Pinpoint the cell where the given text exists, returning its [x, y] midpoint coordinate. 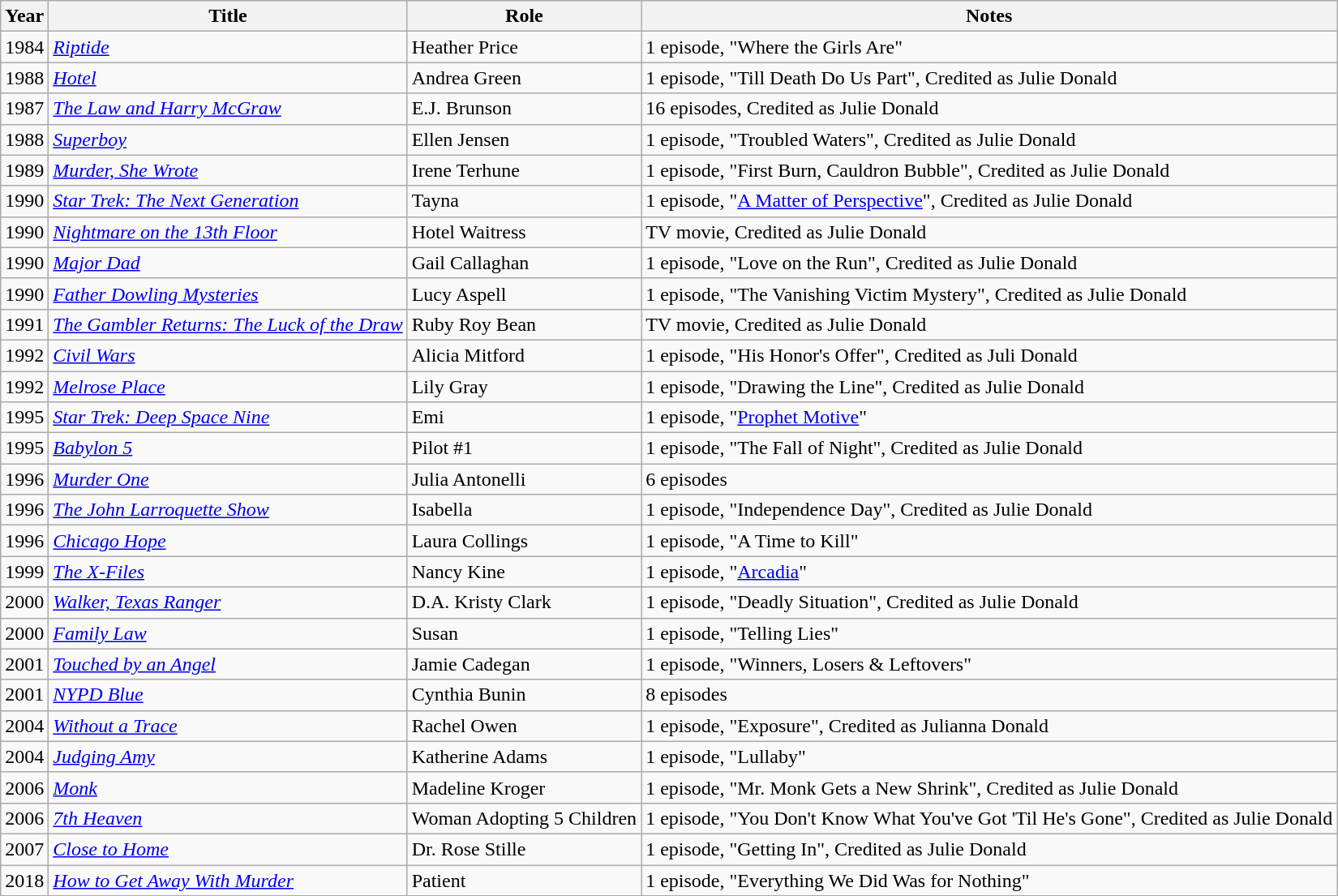
1987 [24, 109]
Major Dad [228, 263]
1984 [24, 47]
Alicia Mitford [524, 355]
16 episodes, Credited as Julie Donald [989, 109]
1 episode, "His Honor's Offer", Credited as Juli Donald [989, 355]
Civil Wars [228, 355]
Star Trek: Deep Space Nine [228, 418]
Touched by an Angel [228, 664]
Isabella [524, 510]
Susan [524, 633]
E.J. Brunson [524, 109]
Hotel Waitress [524, 232]
6 episodes [989, 479]
1 episode, "Lullaby" [989, 757]
Close to Home [228, 849]
1 episode, "A Matter of Perspective", Credited as Julie Donald [989, 201]
1 episode, "Everything We Did Was for Nothing" [989, 880]
2018 [24, 880]
Riptide [228, 47]
1 episode, "You Don't Know What You've Got 'Til He's Gone", Credited as Julie Donald [989, 818]
Without a Trace [228, 726]
1 episode, "Arcadia" [989, 572]
Julia Antonelli [524, 479]
Hotel [228, 78]
Superboy [228, 139]
Ellen Jensen [524, 139]
Heather Price [524, 47]
Gail Callaghan [524, 263]
Nancy Kine [524, 572]
The X-Files [228, 572]
Murder, She Wrote [228, 170]
8 episodes [989, 695]
1 episode, "Love on the Run", Credited as Julie Donald [989, 263]
Judging Amy [228, 757]
1 episode, "The Fall of Night", Credited as Julie Donald [989, 448]
The Law and Harry McGraw [228, 109]
1 episode, "Where the Girls Are" [989, 47]
1991 [24, 324]
Andrea Green [524, 78]
Babylon 5 [228, 448]
Murder One [228, 479]
Madeline Kroger [524, 787]
Jamie Cadegan [524, 664]
Pilot #1 [524, 448]
1 episode, "Winners, Losers & Leftovers" [989, 664]
Woman Adopting 5 Children [524, 818]
Walker, Texas Ranger [228, 602]
1 episode, "First Burn, Cauldron Bubble", Credited as Julie Donald [989, 170]
The John Larroquette Show [228, 510]
Lucy Aspell [524, 294]
1 episode, "Drawing the Line", Credited as Julie Donald [989, 387]
Monk [228, 787]
Family Law [228, 633]
Dr. Rose Stille [524, 849]
7th Heaven [228, 818]
Chicago Hope [228, 541]
Tayna [524, 201]
1 episode, "Exposure", Credited as Julianna Donald [989, 726]
Nightmare on the 13th Floor [228, 232]
1 episode, "Getting In", Credited as Julie Donald [989, 849]
1 episode, "Deadly Situation", Credited as Julie Donald [989, 602]
2007 [24, 849]
Star Trek: The Next Generation [228, 201]
Lily Gray [524, 387]
Cynthia Bunin [524, 695]
1 episode, "Prophet Motive" [989, 418]
1 episode, "Till Death Do Us Part", Credited as Julie Donald [989, 78]
D.A. Kristy Clark [524, 602]
How to Get Away With Murder [228, 880]
1 episode, "Independence Day", Credited as Julie Donald [989, 510]
1 episode, "Mr. Monk Gets a New Shrink", Credited as Julie Donald [989, 787]
Title [228, 16]
1 episode, "A Time to Kill" [989, 541]
1999 [24, 572]
Rachel Owen [524, 726]
1 episode, "The Vanishing Victim Mystery", Credited as Julie Donald [989, 294]
Melrose Place [228, 387]
The Gambler Returns: The Luck of the Draw [228, 324]
NYPD Blue [228, 695]
1 episode, "Troubled Waters", Credited as Julie Donald [989, 139]
Ruby Roy Bean [524, 324]
Notes [989, 16]
Emi [524, 418]
1989 [24, 170]
Year [24, 16]
Laura Collings [524, 541]
Patient [524, 880]
Irene Terhune [524, 170]
Katherine Adams [524, 757]
Role [524, 16]
1 episode, "Telling Lies" [989, 633]
Father Dowling Mysteries [228, 294]
